Locate the cell with the specified text and output its (X, Y) center coordinate. 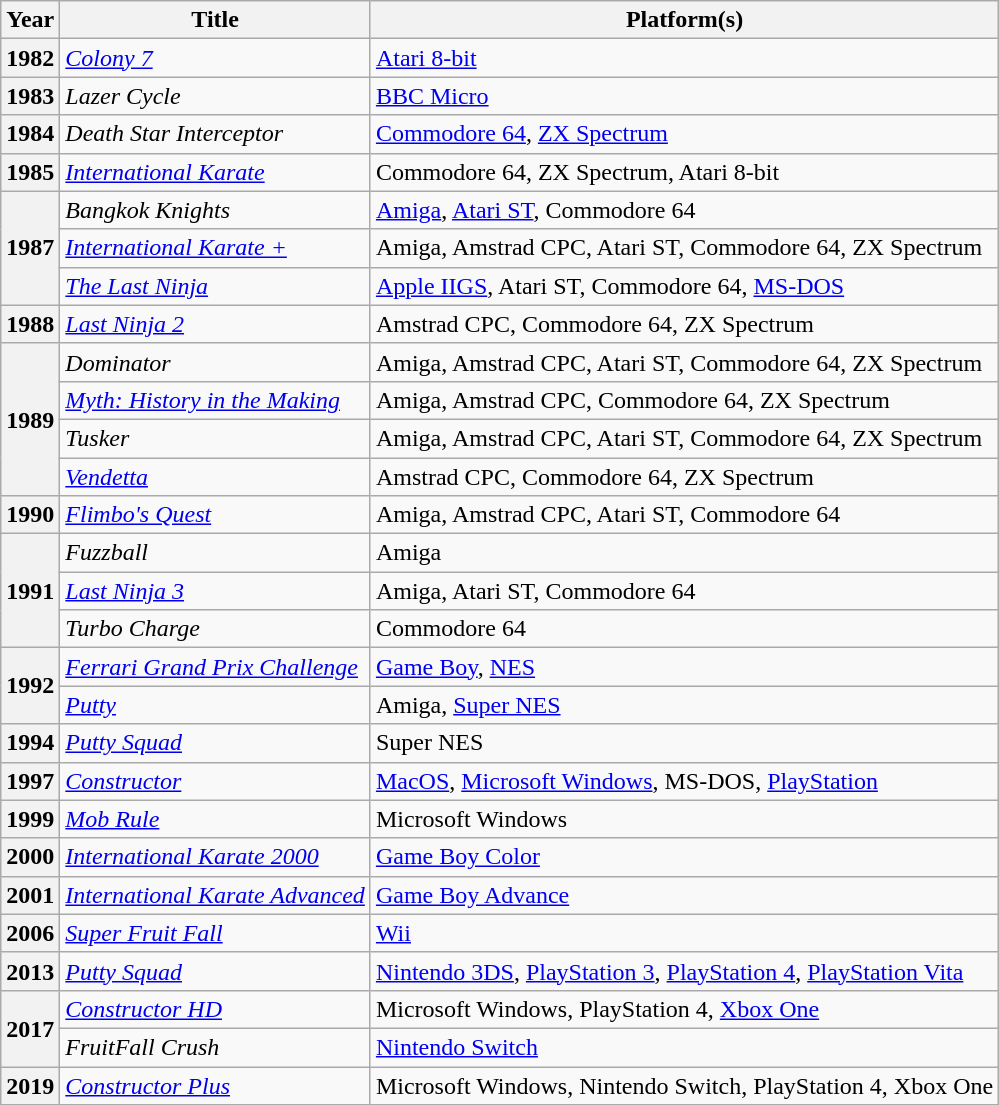
Microsoft Windows, PlayStation 4, Xbox One (684, 1009)
Commodore 64, ZX Spectrum (684, 134)
Death Star Interceptor (216, 134)
Mob Rule (216, 819)
2001 (30, 895)
Constructor (216, 781)
MacOS, Microsoft Windows, MS-DOS, PlayStation (684, 781)
1987 (30, 248)
International Karate Advanced (216, 895)
Atari 8-bit (684, 58)
International Karate + (216, 248)
Game Boy Advance (684, 895)
Last Ninja 2 (216, 324)
1991 (30, 591)
Nintendo 3DS, PlayStation 3, PlayStation 4, PlayStation Vita (684, 971)
Amiga, Amstrad CPC, Commodore 64, ZX Spectrum (684, 400)
1982 (30, 58)
Bangkok Knights (216, 210)
Game Boy Color (684, 857)
1997 (30, 781)
Super NES (684, 743)
Nintendo Switch (684, 1047)
1983 (30, 96)
Amiga, Super NES (684, 705)
Vendetta (216, 477)
1988 (30, 324)
Super Fruit Fall (216, 933)
Putty (216, 705)
2019 (30, 1085)
Commodore 64 (684, 629)
BBC Micro (684, 96)
Fuzzball (216, 553)
Wii (684, 933)
Constructor Plus (216, 1085)
Game Boy, NES (684, 667)
1985 (30, 172)
Lazer Cycle (216, 96)
Microsoft Windows (684, 819)
FruitFall Crush (216, 1047)
Microsoft Windows, Nintendo Switch, PlayStation 4, Xbox One (684, 1085)
Platform(s) (684, 20)
2000 (30, 857)
Myth: History in the Making (216, 400)
Year (30, 20)
Ferrari Grand Prix Challenge (216, 667)
Amiga (684, 553)
1992 (30, 686)
2013 (30, 971)
1990 (30, 515)
Turbo Charge (216, 629)
1994 (30, 743)
Last Ninja 3 (216, 591)
Colony 7 (216, 58)
International Karate (216, 172)
Constructor HD (216, 1009)
Dominator (216, 362)
1984 (30, 134)
Flimbo's Quest (216, 515)
2006 (30, 933)
The Last Ninja (216, 286)
1999 (30, 819)
Tusker (216, 438)
Title (216, 20)
1989 (30, 419)
Commodore 64, ZX Spectrum, Atari 8-bit (684, 172)
Apple IIGS, Atari ST, Commodore 64, MS-DOS (684, 286)
International Karate 2000 (216, 857)
2017 (30, 1028)
Amiga, Amstrad CPC, Atari ST, Commodore 64 (684, 515)
